For the text-containing cell, return its midpoint in [x, y] coordinate format. 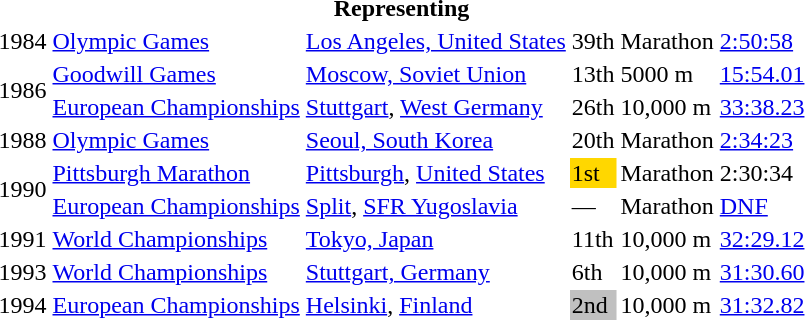
Pittsburgh Marathon [176, 173]
20th [593, 140]
— [593, 206]
39th [593, 41]
26th [593, 107]
Split, SFR Yugoslavia [436, 206]
1st [593, 173]
Pittsburgh, United States [436, 173]
11th [593, 239]
Stuttgart, Germany [436, 272]
13th [593, 74]
Moscow, Soviet Union [436, 74]
2nd [593, 305]
6th [593, 272]
Tokyo, Japan [436, 239]
Goodwill Games [176, 74]
Stuttgart, West Germany [436, 107]
Helsinki, Finland [436, 305]
Seoul, South Korea [436, 140]
Los Angeles, United States [436, 41]
5000 m [667, 74]
